Locate the cell with the specified text and output its [x, y] center coordinate. 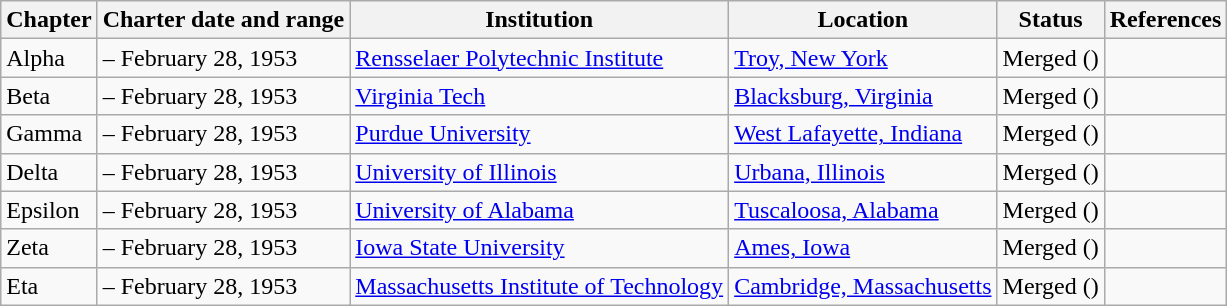
West Lafayette, Indiana [863, 134]
Purdue University [540, 134]
Charter date and range [224, 20]
Virginia Tech [540, 96]
Blacksburg, Virginia [863, 96]
Cambridge, Massachusetts [863, 286]
Location [863, 20]
University of Illinois [540, 172]
Urbana, Illinois [863, 172]
Ames, Iowa [863, 248]
Iowa State University [540, 248]
Epsilon [49, 210]
Institution [540, 20]
University of Alabama [540, 210]
Massachusetts Institute of Technology [540, 286]
Alpha [49, 58]
Delta [49, 172]
Chapter [49, 20]
Beta [49, 96]
Troy, New York [863, 58]
Tuscaloosa, Alabama [863, 210]
Gamma [49, 134]
Zeta [49, 248]
Rensselaer Polytechnic Institute [540, 58]
Eta [49, 286]
Status [1050, 20]
References [1166, 20]
